Scan for the cell matching the given text and deliver its (x, y) coordinate at center. 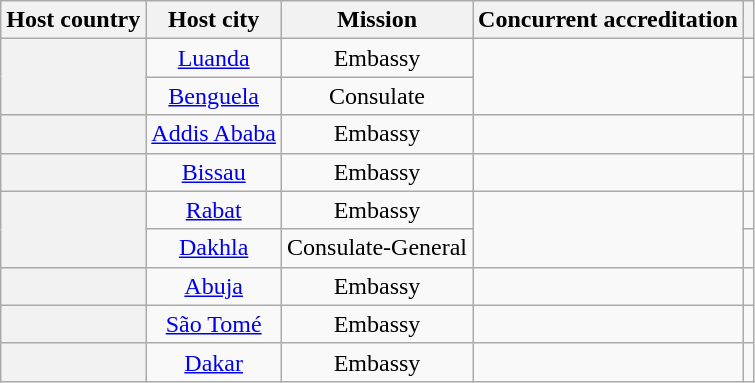
Addis Ababa (214, 134)
Host city (214, 20)
Dakhla (214, 248)
Luanda (214, 58)
Consulate-General (378, 248)
São Tomé (214, 324)
Benguela (214, 96)
Concurrent accreditation (608, 20)
Rabat (214, 210)
Consulate (378, 96)
Mission (378, 20)
Host country (74, 20)
Dakar (214, 362)
Abuja (214, 286)
Bissau (214, 172)
